Return (x, y) of the center of cell containing provided text 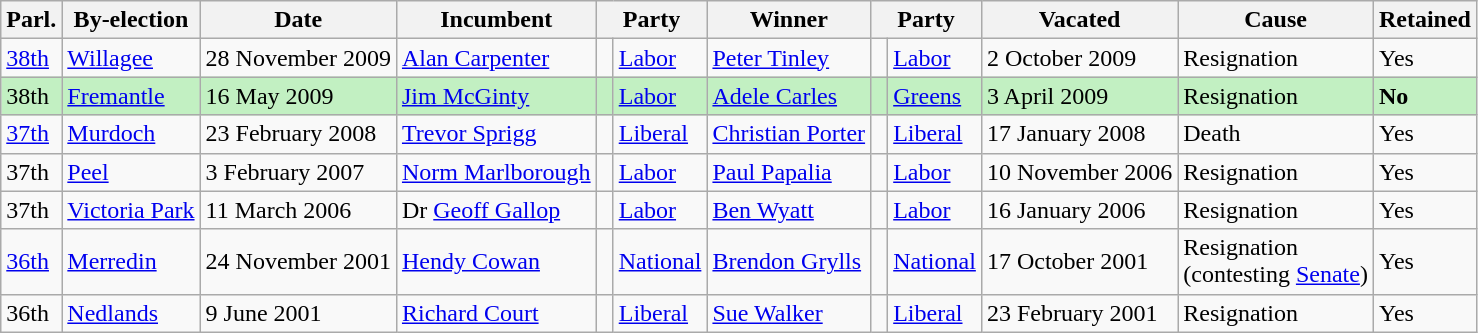
Murdoch (131, 134)
Date (298, 20)
No (1424, 96)
17 January 2008 (1079, 134)
28 November 2009 (298, 58)
Peter Tinley (789, 58)
2 October 2009 (1079, 58)
Fremantle (131, 96)
Vacated (1079, 20)
3 April 2009 (1079, 96)
16 May 2009 (298, 96)
Hendy Cowan (496, 262)
Incumbent (496, 20)
Ben Wyatt (789, 210)
Cause (1276, 20)
By-election (131, 20)
9 June 2001 (298, 313)
Trevor Sprigg (496, 134)
Parl. (32, 20)
16 January 2006 (1079, 210)
23 February 2001 (1079, 313)
Adele Carles (789, 96)
Alan Carpenter (496, 58)
11 March 2006 (298, 210)
Resignation(contesting Senate) (1276, 262)
Paul Papalia (789, 172)
3 February 2007 (298, 172)
23 February 2008 (298, 134)
Dr Geoff Gallop (496, 210)
Brendon Grylls (789, 262)
Victoria Park (131, 210)
Willagee (131, 58)
Death (1276, 134)
Christian Porter (789, 134)
Sue Walker (789, 313)
Nedlands (131, 313)
Peel (131, 172)
Retained (1424, 20)
Jim McGinty (496, 96)
Norm Marlborough (496, 172)
24 November 2001 (298, 262)
17 October 2001 (1079, 262)
Richard Court (496, 313)
Winner (789, 20)
10 November 2006 (1079, 172)
Greens (935, 96)
Merredin (131, 262)
